Identify which cell holds the provided text, then report its [x, y] central coordinate. 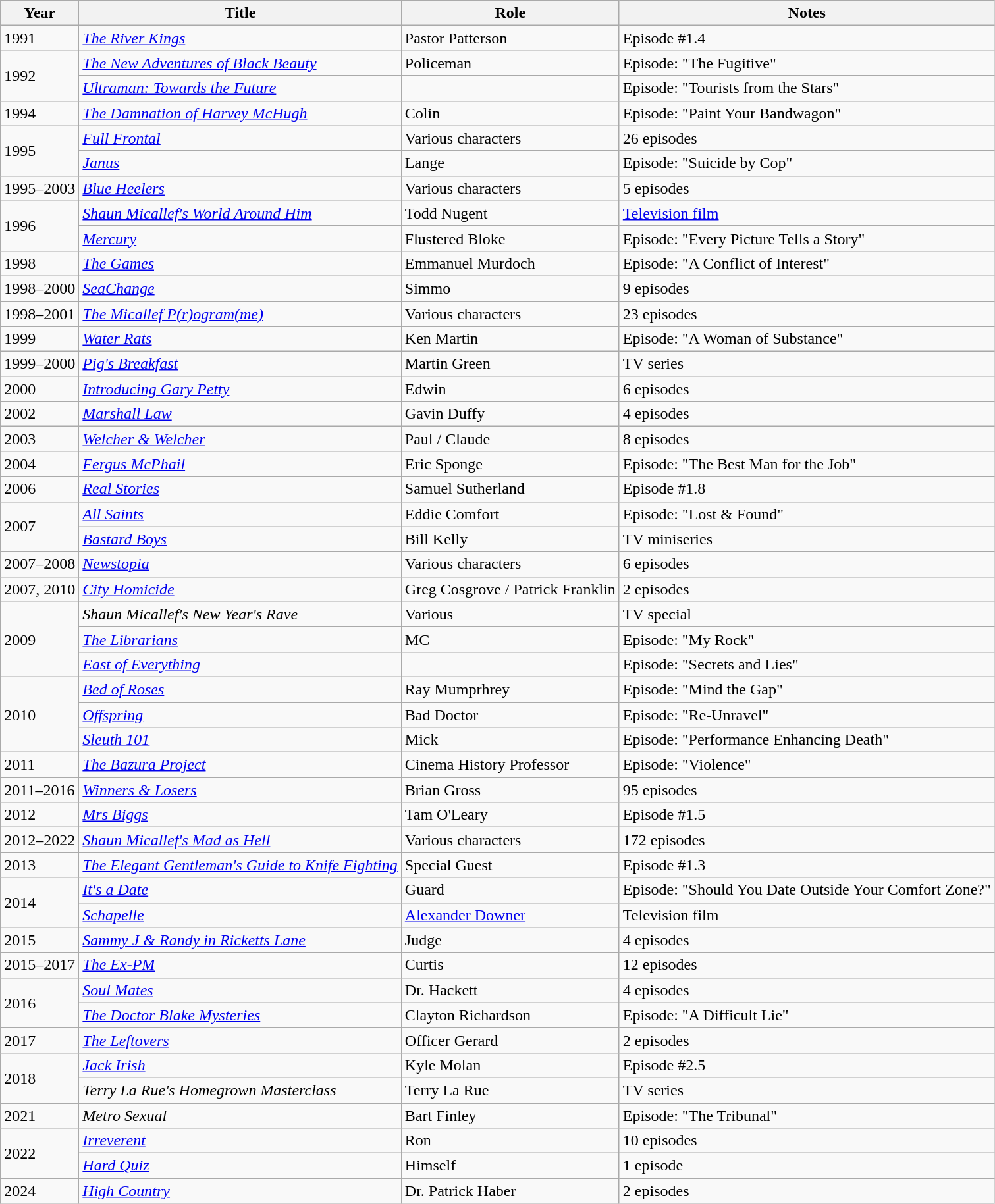
The Games [240, 263]
1995 [40, 151]
Paul / Claude [510, 439]
2004 [40, 464]
The New Adventures of Black Beauty [240, 63]
Schapelle [240, 915]
Jack Irish [240, 1065]
Edwin [510, 389]
Ron [510, 1141]
Colin [510, 113]
Todd Nugent [510, 213]
Bart Finley [510, 1116]
All Saints [240, 514]
1995–2003 [40, 188]
Welcher & Welcher [240, 439]
Himself [510, 1166]
26 episodes [807, 138]
Metro Sexual [240, 1116]
1999–2000 [40, 364]
Episode: "Suicide by Cop" [807, 163]
Kyle Molan [510, 1065]
Mrs Biggs [240, 815]
Terry La Rue [510, 1090]
Hard Quiz [240, 1166]
Sleuth 101 [240, 740]
The Leftovers [240, 1040]
Samuel Sutherland [510, 489]
Cinema History Professor [510, 765]
Alexander Downer [510, 915]
95 episodes [807, 790]
2002 [40, 414]
9 episodes [807, 288]
2016 [40, 1003]
1999 [40, 339]
Episode: "Tourists from the Stars" [807, 88]
2007, 2010 [40, 589]
Episode #1.4 [807, 38]
Guard [510, 890]
Episode: "The Tribunal" [807, 1116]
Pastor Patterson [510, 38]
The Bazura Project [240, 765]
1992 [40, 76]
Episode #1.3 [807, 865]
Shaun Micallef's Mad as Hell [240, 840]
23 episodes [807, 314]
High Country [240, 1191]
Full Frontal [240, 138]
Episode: "Paint Your Bandwagon" [807, 113]
Episode: "Violence" [807, 765]
Eddie Comfort [510, 514]
2015 [40, 940]
2007–2008 [40, 564]
Fergus McPhail [240, 464]
Sammy J & Randy in Ricketts Lane [240, 940]
Newstopia [240, 564]
2017 [40, 1040]
East of Everything [240, 664]
2014 [40, 903]
Judge [510, 940]
2013 [40, 865]
Episode: "Every Picture Tells a Story" [807, 238]
Special Guest [510, 865]
Episode: "Re-Unravel" [807, 714]
Dr. Patrick Haber [510, 1191]
10 episodes [807, 1141]
MC [510, 639]
Offspring [240, 714]
Episode: "My Rock" [807, 639]
Emmanuel Murdoch [510, 263]
2015–2017 [40, 965]
2007 [40, 527]
12 episodes [807, 965]
Brian Gross [510, 790]
Marshall Law [240, 414]
Various [510, 614]
2003 [40, 439]
Title [240, 13]
Clayton Richardson [510, 1015]
Notes [807, 13]
2011–2016 [40, 790]
TV miniseries [807, 539]
Episode: "A Difficult Lie" [807, 1015]
Episode: "Secrets and Lies" [807, 664]
Role [510, 13]
Simmo [510, 288]
Officer Gerard [510, 1040]
Flustered Bloke [510, 238]
Pig's Breakfast [240, 364]
2024 [40, 1191]
Episode #1.5 [807, 815]
Episode: "The Fugitive" [807, 63]
Martin Green [510, 364]
Terry La Rue's Homegrown Masterclass [240, 1090]
The Elegant Gentleman's Guide to Knife Fighting [240, 865]
The Damnation of Harvey McHugh [240, 113]
Episode: "The Best Man for the Job" [807, 464]
Bed of Roses [240, 689]
2010 [40, 714]
1998 [40, 263]
2022 [40, 1153]
2012–2022 [40, 840]
Greg Cosgrove / Patrick Franklin [510, 589]
Eric Sponge [510, 464]
8 episodes [807, 439]
2009 [40, 639]
1998–2001 [40, 314]
SeaChange [240, 288]
Irreverent [240, 1141]
1994 [40, 113]
Policeman [510, 63]
Water Rats [240, 339]
Episode #2.5 [807, 1065]
5 episodes [807, 188]
Mercury [240, 238]
City Homicide [240, 589]
Ray Mumprhrey [510, 689]
Blue Heelers [240, 188]
Gavin Duffy [510, 414]
172 episodes [807, 840]
Episode: "Lost & Found" [807, 514]
2011 [40, 765]
Episode: "A Woman of Substance" [807, 339]
It's a Date [240, 890]
1991 [40, 38]
Bill Kelly [510, 539]
The Doctor Blake Mysteries [240, 1015]
The Librarians [240, 639]
Introducing Gary Petty [240, 389]
Soul Mates [240, 990]
2018 [40, 1078]
2000 [40, 389]
Real Stories [240, 489]
Bad Doctor [510, 714]
2012 [40, 815]
The Micallef P(r)ogram(me) [240, 314]
1 episode [807, 1166]
Episode: "Mind the Gap" [807, 689]
Shaun Micallef's New Year's Rave [240, 614]
Episode: "Should You Date Outside Your Comfort Zone?" [807, 890]
The River Kings [240, 38]
Tam O'Leary [510, 815]
Year [40, 13]
Episode: "Performance Enhancing Death" [807, 740]
Shaun Micallef's World Around Him [240, 213]
1996 [40, 226]
2021 [40, 1116]
TV special [807, 614]
1998–2000 [40, 288]
Janus [240, 163]
Bastard Boys [240, 539]
Mick [510, 740]
Ultraman: Towards the Future [240, 88]
Dr. Hackett [510, 990]
Ken Martin [510, 339]
The Ex-PM [240, 965]
Episode #1.8 [807, 489]
Lange [510, 163]
Winners & Losers [240, 790]
2006 [40, 489]
Episode: "A Conflict of Interest" [807, 263]
Curtis [510, 965]
